Pinpoint the cell where the given text exists, returning its (X, Y) midpoint coordinate. 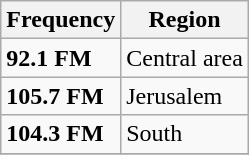
92.1 FM (61, 58)
Jerusalem (185, 96)
Region (185, 20)
104.3 FM (61, 134)
South (185, 134)
105.7 FM (61, 96)
Frequency (61, 20)
Central area (185, 58)
